Identify which cell holds the provided text, then report its [x, y] central coordinate. 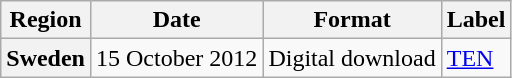
Date [176, 20]
Format [352, 20]
Sweden [46, 58]
Digital download [352, 58]
TEN [476, 58]
15 October 2012 [176, 58]
Label [476, 20]
Region [46, 20]
